Determine the [x, y] coordinate at the center of the cell enclosing the given text.  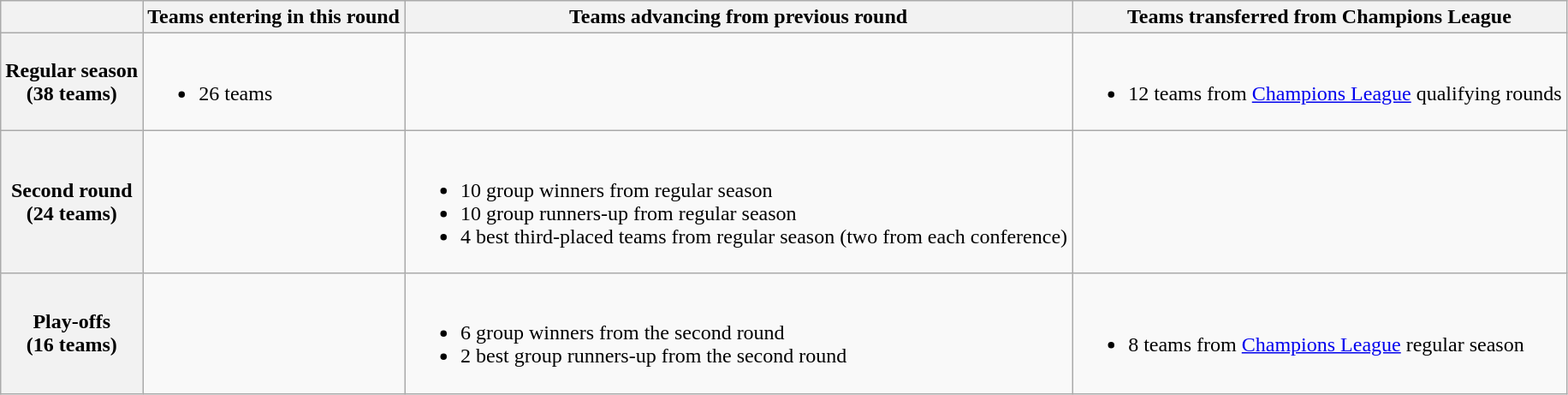
6 group winners from the second round2 best group runners-up from the second round [738, 333]
Teams transferred from Champions League [1320, 17]
12 teams from Champions League qualifying rounds [1320, 82]
Teams advancing from previous round [738, 17]
8 teams from Champions League regular season [1320, 333]
26 teams [274, 82]
Regular season(38 teams) [72, 82]
Second round(24 teams) [72, 202]
Teams entering in this round [274, 17]
10 group winners from regular season10 group runners-up from regular season4 best third-placed teams from regular season (two from each conference) [738, 202]
Play-offs(16 teams) [72, 333]
